Pinpoint the cell where the given text exists, returning its (x, y) midpoint coordinate. 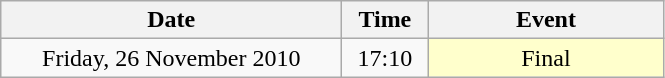
Final (546, 58)
Event (546, 20)
Date (172, 20)
Time (385, 20)
Friday, 26 November 2010 (172, 58)
17:10 (385, 58)
